Scan for the cell matching the given text and deliver its (x, y) coordinate at center. 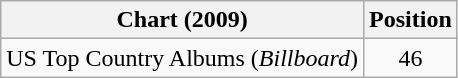
US Top Country Albums (Billboard) (182, 58)
46 (411, 58)
Position (411, 20)
Chart (2009) (182, 20)
